Return the (x, y) coordinate for the center point of the cell that contains the specified text.  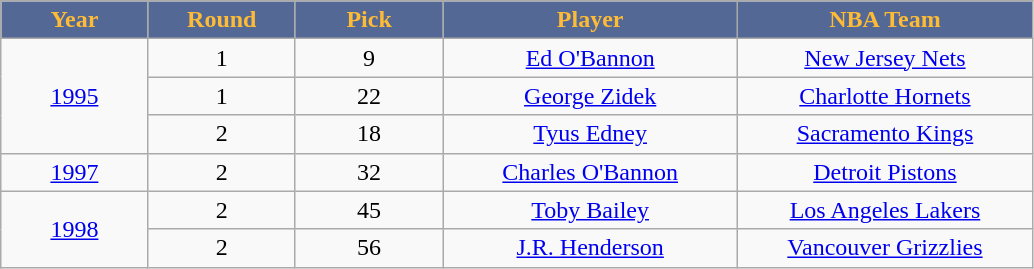
9 (368, 58)
New Jersey Nets (886, 58)
Player (590, 20)
Pick (368, 20)
Sacramento Kings (886, 134)
22 (368, 96)
Charlotte Hornets (886, 96)
George Zidek (590, 96)
Round (222, 20)
Charles O'Bannon (590, 172)
Los Angeles Lakers (886, 210)
45 (368, 210)
32 (368, 172)
Ed O'Bannon (590, 58)
1997 (74, 172)
1995 (74, 96)
Detroit Pistons (886, 172)
Toby Bailey (590, 210)
Year (74, 20)
Vancouver Grizzlies (886, 248)
1998 (74, 229)
J.R. Henderson (590, 248)
Tyus Edney (590, 134)
18 (368, 134)
56 (368, 248)
NBA Team (886, 20)
